Locate the cell with the specified text and output its [x, y] center coordinate. 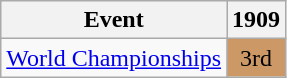
1909 [256, 20]
3rd [256, 58]
World Championships [114, 58]
Event [114, 20]
